Detect which cell encompasses the target text, then output its [X, Y] center coordinate. 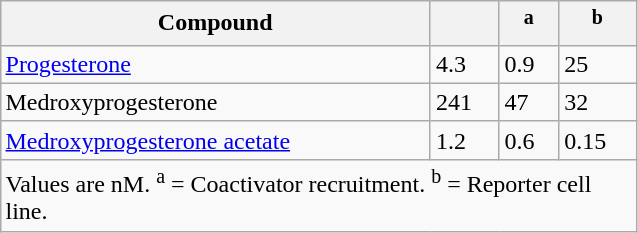
47 [529, 102]
b [598, 24]
0.9 [529, 64]
Progesterone [215, 64]
Medroxyprogesterone acetate [215, 140]
0.6 [529, 140]
32 [598, 102]
1.2 [464, 140]
Values are nM. a = Coactivator recruitment. b = Reporter cell line. [318, 195]
Medroxyprogesterone [215, 102]
4.3 [464, 64]
25 [598, 64]
0.15 [598, 140]
241 [464, 102]
Compound [215, 24]
a [529, 24]
